Locate the cell with the specified text and output its [X, Y] center coordinate. 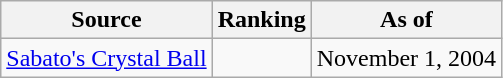
Source [106, 20]
As of [406, 20]
November 1, 2004 [406, 58]
Ranking [262, 20]
Sabato's Crystal Ball [106, 58]
